From the cell containing the given text, extract its center point as [X, Y] coordinate. 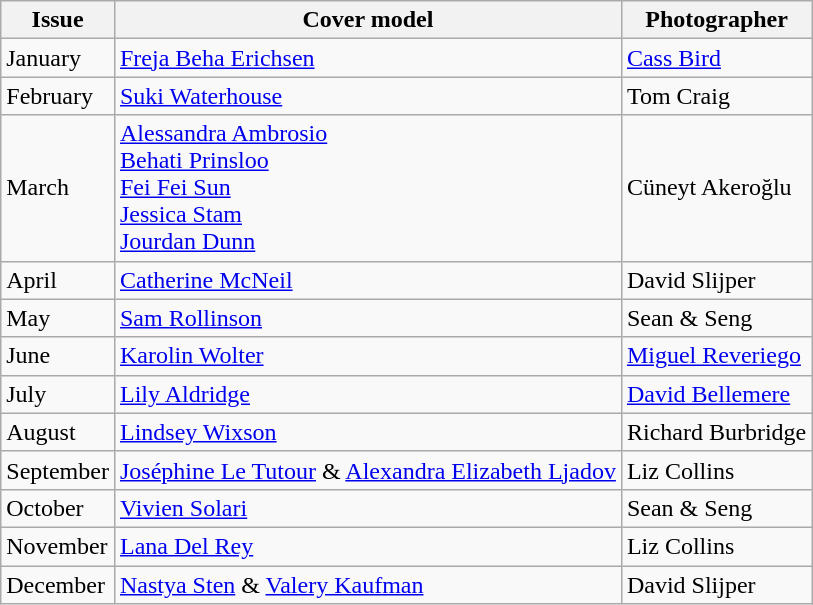
Suki Waterhouse [368, 96]
November [58, 546]
Issue [58, 20]
Lily Aldridge [368, 394]
August [58, 432]
January [58, 58]
December [58, 585]
May [58, 318]
April [58, 280]
October [58, 508]
February [58, 96]
Freja Beha Erichsen [368, 58]
Richard Burbridge [716, 432]
Sam Rollinson [368, 318]
David Bellemere [716, 394]
Lana Del Rey [368, 546]
Alessandra AmbrosioBehati PrinslooFei Fei SunJessica StamJourdan Dunn [368, 188]
Joséphine Le Tutour & Alexandra Elizabeth Ljadov [368, 470]
Vivien Solari [368, 508]
July [58, 394]
September [58, 470]
March [58, 188]
Photographer [716, 20]
Karolin Wolter [368, 356]
Catherine McNeil [368, 280]
Nastya Sten & Valery Kaufman [368, 585]
Tom Craig [716, 96]
Cover model [368, 20]
June [58, 356]
Miguel Reveriego [716, 356]
Cüneyt Akeroğlu [716, 188]
Cass Bird [716, 58]
Lindsey Wixson [368, 432]
